Locate the cell with the specified text and output its [X, Y] center coordinate. 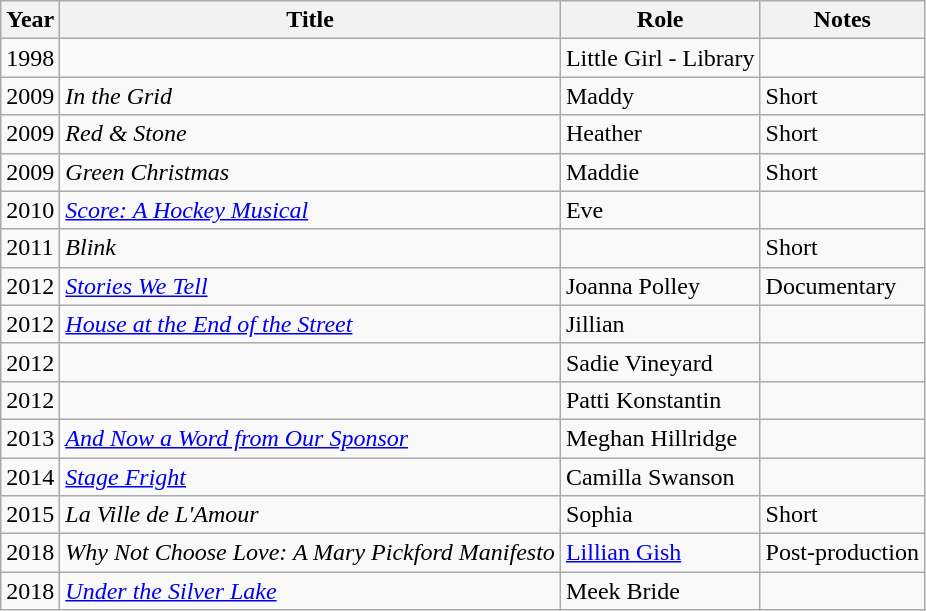
Little Girl - Library [660, 58]
Under the Silver Lake [310, 591]
And Now a Word from Our Sponsor [310, 438]
Post-production [842, 553]
Title [310, 20]
Red & Stone [310, 134]
Heather [660, 134]
2014 [30, 477]
Notes [842, 20]
Green Christmas [310, 172]
Sophia [660, 515]
Joanna Polley [660, 286]
Stage Fright [310, 477]
2013 [30, 438]
Maddie [660, 172]
Jillian [660, 324]
Meghan Hillridge [660, 438]
House at the End of the Street [310, 324]
In the Grid [310, 96]
Lillian Gish [660, 553]
Score: A Hockey Musical [310, 210]
Maddy [660, 96]
Role [660, 20]
1998 [30, 58]
Meek Bride [660, 591]
2011 [30, 248]
Eve [660, 210]
2015 [30, 515]
2010 [30, 210]
Why Not Choose Love: A Mary Pickford Manifesto [310, 553]
Documentary [842, 286]
La Ville de L'Amour [310, 515]
Camilla Swanson [660, 477]
Sadie Vineyard [660, 362]
Year [30, 20]
Blink [310, 248]
Stories We Tell [310, 286]
Patti Konstantin [660, 400]
